Determine the (X, Y) coordinate at the center of the cell enclosing the given text.  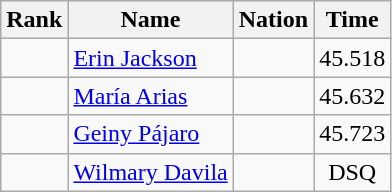
Rank (34, 20)
Erin Jackson (150, 58)
45.723 (352, 134)
DSQ (352, 172)
45.632 (352, 96)
Time (352, 20)
45.518 (352, 58)
Name (150, 20)
María Arias (150, 96)
Geiny Pájaro (150, 134)
Wilmary Davila (150, 172)
Nation (273, 20)
